Detect which cell encompasses the target text, then output its (X, Y) center coordinate. 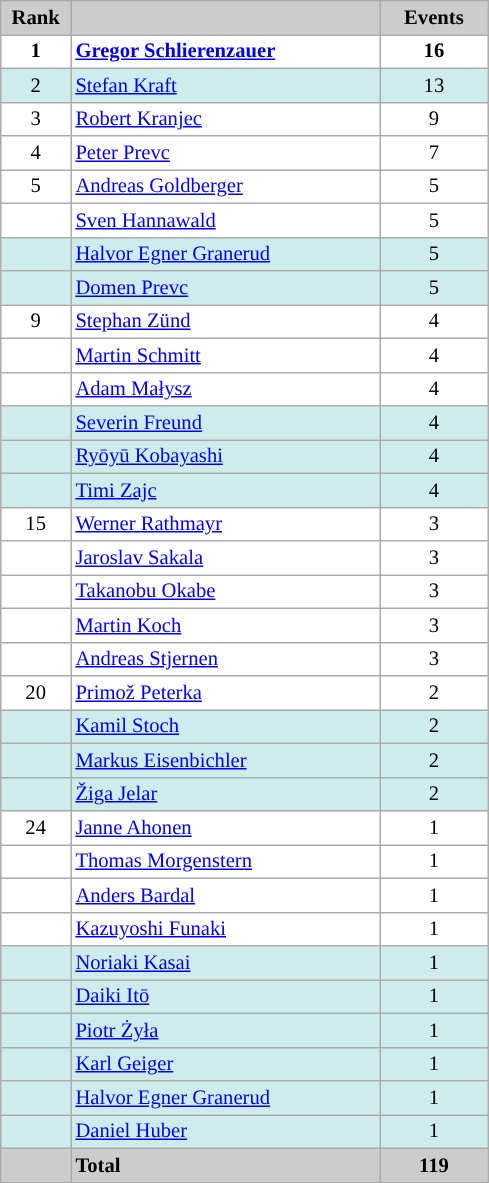
Adam Małysz (225, 389)
20 (36, 693)
Daniel Huber (225, 1131)
Robert Kranjec (225, 119)
Total (225, 1165)
Events (434, 17)
Andreas Goldberger (225, 186)
Noriaki Kasai (225, 963)
Thomas Morgenstern (225, 861)
Peter Prevc (225, 153)
Kamil Stoch (225, 726)
Stefan Kraft (225, 85)
Martin Koch (225, 625)
Stephan Zünd (225, 321)
13 (434, 85)
Markus Eisenbichler (225, 760)
Žiga Jelar (225, 794)
7 (434, 153)
Timi Zajc (225, 490)
Daiki Itō (225, 996)
Gregor Schlierenzauer (225, 51)
Werner Rathmayr (225, 524)
Domen Prevc (225, 287)
Ryōyū Kobayashi (225, 456)
Karl Geiger (225, 1064)
Primož Peterka (225, 693)
Andreas Stjernen (225, 659)
24 (36, 827)
Anders Bardal (225, 895)
15 (36, 524)
Jaroslav Sakala (225, 557)
Takanobu Okabe (225, 591)
Janne Ahonen (225, 827)
Kazuyoshi Funaki (225, 929)
119 (434, 1165)
Rank (36, 17)
Sven Hannawald (225, 220)
Severin Freund (225, 423)
Martin Schmitt (225, 355)
Piotr Żyła (225, 1030)
16 (434, 51)
